Output the (X, Y) coordinate of the center of the cell containing the given text.  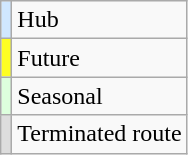
Seasonal (100, 96)
Future (100, 58)
Terminated route (100, 134)
Hub (100, 20)
